Return the [X, Y] coordinate for the center point of the cell that contains the specified text.  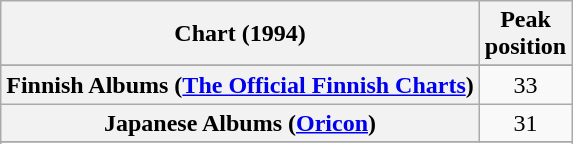
Japanese Albums (Oricon) [240, 123]
Finnish Albums (The Official Finnish Charts) [240, 85]
33 [525, 85]
31 [525, 123]
Chart (1994) [240, 34]
Peakposition [525, 34]
